Output the [x, y] coordinate of the center of the cell containing the given text.  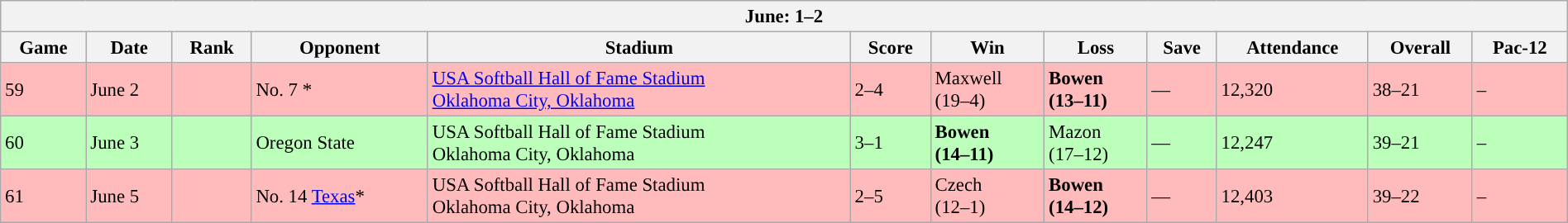
June 5 [129, 197]
38–21 [1420, 89]
60 [43, 144]
Czech(12–1) [987, 197]
Opponent [339, 47]
Maxwell(19–4) [987, 89]
Bowen(14–11) [987, 144]
Stadium [638, 47]
39–22 [1420, 197]
3–1 [890, 144]
12,320 [1292, 89]
No. 7 * [339, 89]
Win [987, 47]
Game [43, 47]
Mazon(17–12) [1096, 144]
Score [890, 47]
Rank [212, 47]
Attendance [1292, 47]
Loss [1096, 47]
Bowen(13–11) [1096, 89]
39–21 [1420, 144]
12,247 [1292, 144]
June 3 [129, 144]
2–4 [890, 89]
Pac-12 [1520, 47]
61 [43, 197]
June 2 [129, 89]
Oregon State [339, 144]
Overall [1420, 47]
Date [129, 47]
2–5 [890, 197]
12,403 [1292, 197]
June: 1–2 [784, 17]
Bowen(14–12) [1096, 197]
Save [1182, 47]
59 [43, 89]
No. 14 Texas* [339, 197]
